Scan for the cell matching the given text and deliver its [X, Y] coordinate at center. 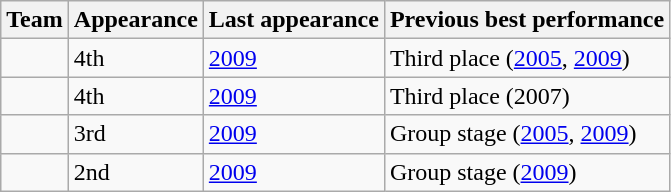
2nd [136, 172]
Previous best performance [526, 20]
Appearance [136, 20]
Team [35, 20]
Group stage (2009) [526, 172]
Group stage (2005, 2009) [526, 134]
Third place (2005, 2009) [526, 58]
Last appearance [294, 20]
Third place (2007) [526, 96]
3rd [136, 134]
